Find where the given text appears and provide that cell's center as (X, Y) coordinate. 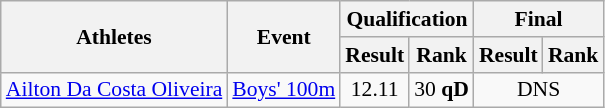
Final (538, 19)
Ailton Da Costa Oliveira (114, 90)
DNS (538, 90)
Athletes (114, 36)
Qualification (407, 19)
30 qD (442, 90)
12.11 (374, 90)
Event (284, 36)
Boys' 100m (284, 90)
